Output the [x, y] coordinate of the center of the cell containing the given text.  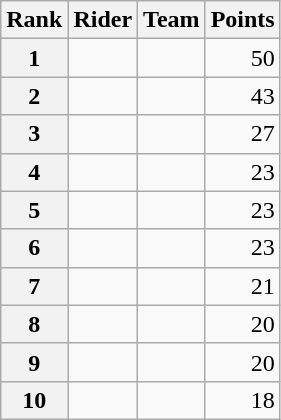
8 [34, 324]
Rank [34, 20]
18 [242, 400]
50 [242, 58]
4 [34, 172]
Team [172, 20]
Rider [103, 20]
2 [34, 96]
5 [34, 210]
7 [34, 286]
Points [242, 20]
43 [242, 96]
9 [34, 362]
27 [242, 134]
1 [34, 58]
6 [34, 248]
3 [34, 134]
21 [242, 286]
10 [34, 400]
